Determine the [x, y] coordinate at the center of the cell enclosing the given text.  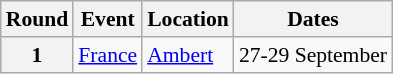
Event [108, 19]
Round [38, 19]
Location [188, 19]
Dates [313, 19]
27-29 September [313, 55]
France [108, 55]
1 [38, 55]
Ambert [188, 55]
